Extract the [X, Y] coordinate from the center of the cell holding the provided text.  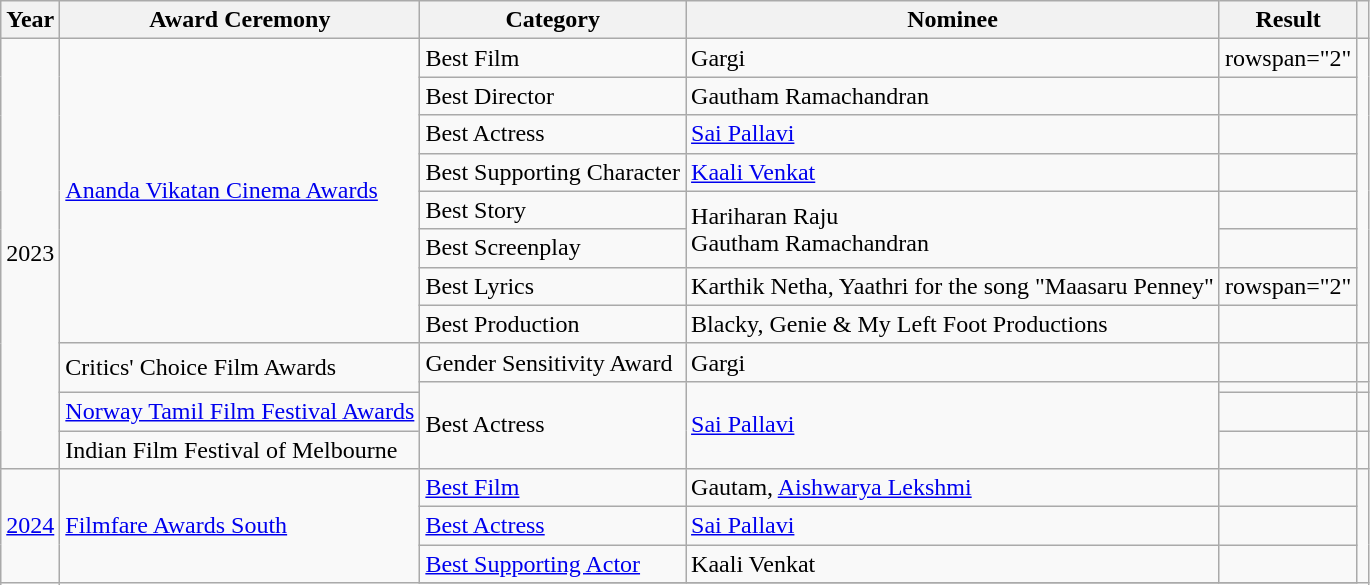
Blacky, Genie & My Left Foot Productions [953, 324]
Nominee [953, 20]
Result [1288, 20]
2024 [30, 526]
Gautam, Aishwarya Lekshmi [953, 488]
Best Supporting Actor [553, 564]
Year [30, 20]
Norway Tamil Film Festival Awards [240, 411]
Gautham Ramachandran [953, 96]
Category [553, 20]
Critics' Choice Film Awards [240, 368]
Best Story [553, 210]
Karthik Netha, Yaathri for the song "Maasaru Penney" [953, 286]
Best Supporting Character [553, 172]
Best Screenplay [553, 248]
2023 [30, 254]
Best Director [553, 96]
Best Production [553, 324]
Indian Film Festival of Melbourne [240, 449]
Best Lyrics [553, 286]
Hariharan RajuGautham Ramachandran [953, 229]
Gender Sensitivity Award [553, 362]
Award Ceremony [240, 20]
Ananda Vikatan Cinema Awards [240, 191]
Filmfare Awards South [240, 526]
